Locate the cell with the specified text and output its [X, Y] center coordinate. 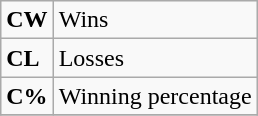
CL [27, 58]
Winning percentage [155, 96]
Losses [155, 58]
CW [27, 20]
C% [27, 96]
Wins [155, 20]
